Return the (X, Y) coordinate for the center point of the cell that contains the specified text.  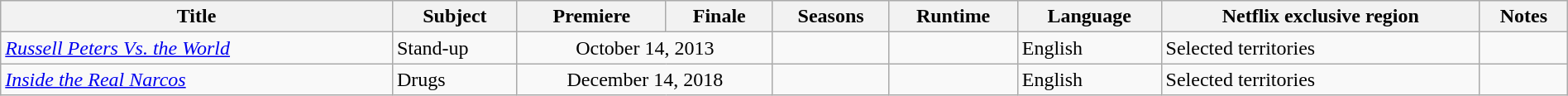
Netflix exclusive region (1320, 17)
October 14, 2013 (645, 48)
Title (197, 17)
Stand-up (455, 48)
December 14, 2018 (645, 79)
Runtime (953, 17)
Notes (1523, 17)
Seasons (830, 17)
Russell Peters Vs. the World (197, 48)
Subject (455, 17)
Language (1089, 17)
Finale (719, 17)
Premiere (591, 17)
Inside the Real Narcos (197, 79)
Drugs (455, 79)
